Capture the cell that displays the provided text and extract its [x, y] central coordinate. 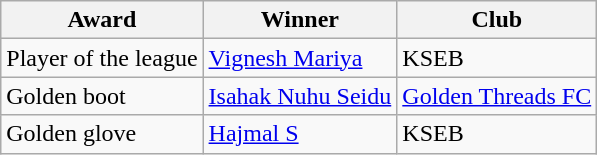
Golden Threads FC [497, 96]
Winner [300, 20]
Club [497, 20]
Golden boot [102, 96]
Golden glove [102, 134]
Hajmal S [300, 134]
Isahak Nuhu Seidu [300, 96]
Player of the league [102, 58]
Award [102, 20]
Vignesh Mariya [300, 58]
